Search for the cell housing the specified text and yield its [x, y] center coordinate. 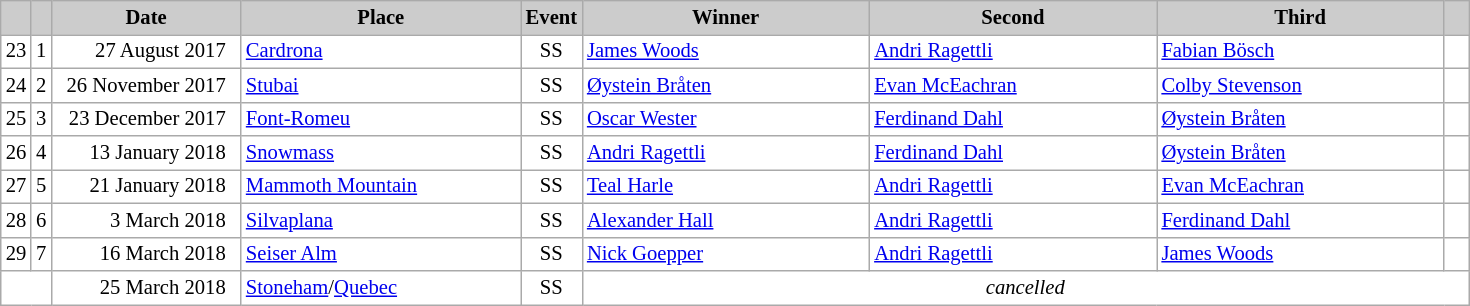
Place [381, 17]
Teal Harle [726, 186]
25 March 2018 [146, 287]
23 [16, 51]
2 [41, 85]
Third [1300, 17]
Snowmass [381, 153]
5 [41, 186]
Stubai [381, 85]
3 [41, 119]
27 August 2017 [146, 51]
Colby Stevenson [1300, 85]
Font-Romeu [381, 119]
23 December 2017 [146, 119]
Mammoth Mountain [381, 186]
Second [1012, 17]
Winner [726, 17]
3 March 2018 [146, 220]
25 [16, 119]
Stoneham/Quebec [381, 287]
Nick Goepper [726, 254]
29 [16, 254]
Fabian Bösch [1300, 51]
26 [16, 153]
cancelled [1025, 287]
Event [552, 17]
Oscar Wester [726, 119]
6 [41, 220]
24 [16, 85]
28 [16, 220]
Date [146, 17]
21 January 2018 [146, 186]
4 [41, 153]
16 March 2018 [146, 254]
27 [16, 186]
Seiser Alm [381, 254]
1 [41, 51]
7 [41, 254]
13 January 2018 [146, 153]
Cardrona [381, 51]
Silvaplana [381, 220]
26 November 2017 [146, 85]
Alexander Hall [726, 220]
